Locate the cell with the specified text and output its (X, Y) center coordinate. 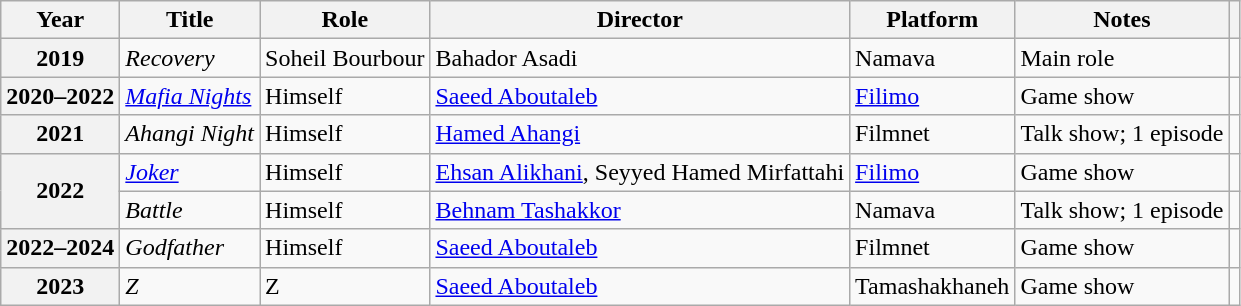
Recovery (190, 58)
Ehsan Alikhani, Seyyed Hamed Mirfattahi (640, 172)
Director (640, 20)
2022 (60, 191)
Notes (1122, 20)
Role (345, 20)
Tamashakhaneh (932, 286)
Mafia Nights (190, 96)
2020–2022 (60, 96)
Title (190, 20)
Joker (190, 172)
Ahangi Night (190, 134)
2022–2024 (60, 248)
Behnam Tashakkor (640, 210)
Bahador Asadi (640, 58)
Hamed Ahangi (640, 134)
Battle (190, 210)
2019 (60, 58)
2021 (60, 134)
Main role (1122, 58)
Platform (932, 20)
Year (60, 20)
2023 (60, 286)
Godfather (190, 248)
Soheil Bourbour (345, 58)
